Locate the cell with the specified text and output its [X, Y] center coordinate. 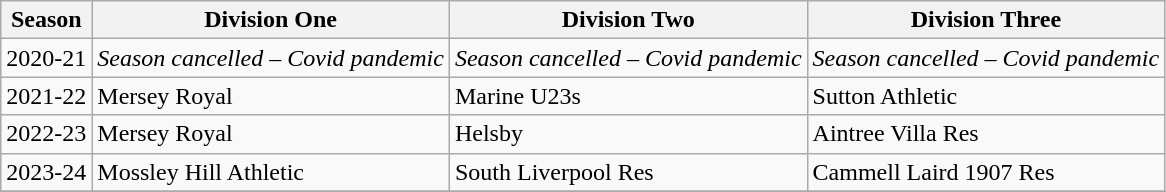
Marine U23s [628, 96]
Mossley Hill Athletic [271, 172]
2020-21 [46, 58]
Cammell Laird 1907 Res [986, 172]
2022-23 [46, 134]
Season [46, 20]
South Liverpool Res [628, 172]
Division One [271, 20]
Aintree Villa Res [986, 134]
2021-22 [46, 96]
Division Three [986, 20]
Helsby [628, 134]
Division Two [628, 20]
2023-24 [46, 172]
Sutton Athletic [986, 96]
